Return the [x, y] coordinate for the center point of the cell that contains the specified text.  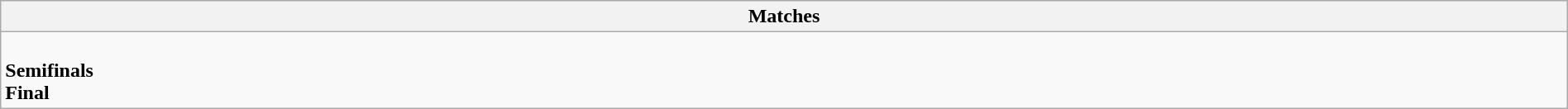
Matches [784, 17]
Semifinals Final [784, 70]
